Provide the [x, y] coordinate of the cell's center where the given text is located.  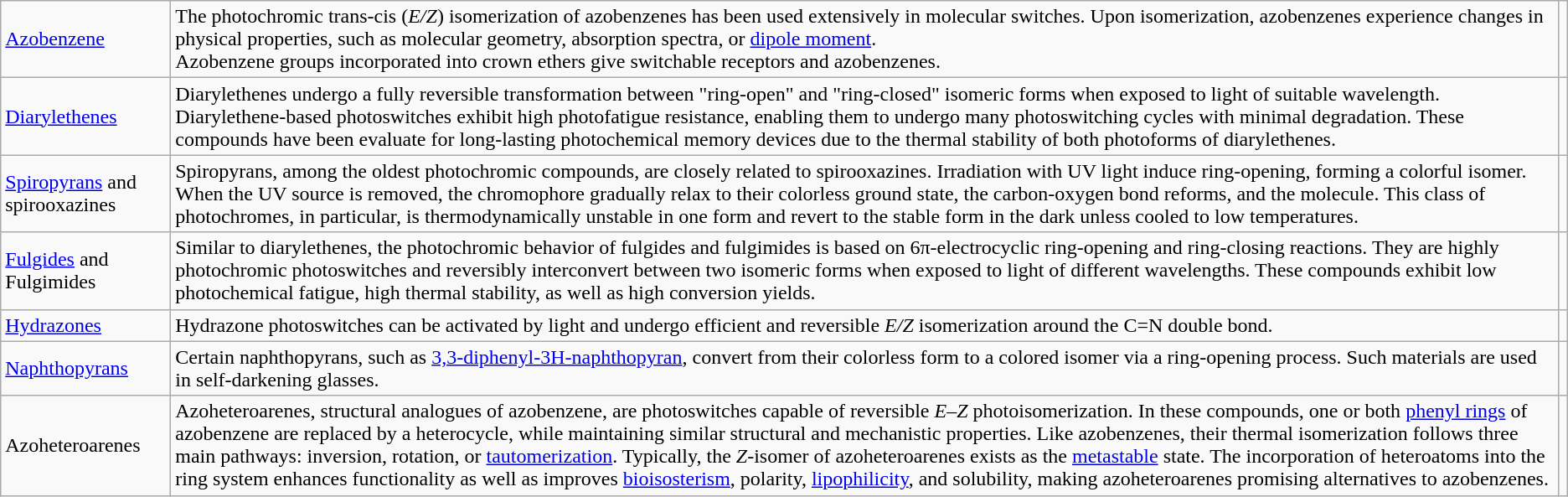
Azobenzene [85, 39]
Hydrazones [85, 325]
Diarylethenes [85, 116]
Azoheteroarenes [85, 446]
Hydrazone photoswitches can be activated by light and undergo efficient and reversible E/Z isomerization around the C=N double bond. [864, 325]
Spiropyrans and spirooxazines [85, 194]
Fulgides and Fulgimides [85, 271]
Naphthopyrans [85, 369]
